Locate the cell with the specified text and output its [X, Y] center coordinate. 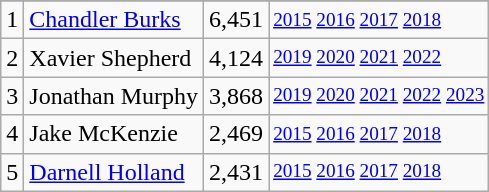
2019 2020 2021 2022 [379, 58]
4 [12, 134]
3,868 [236, 96]
Jake McKenzie [114, 134]
Xavier Shepherd [114, 58]
2,431 [236, 172]
5 [12, 172]
4,124 [236, 58]
1 [12, 20]
Darnell Holland [114, 172]
Chandler Burks [114, 20]
2019 2020 2021 2022 2023 [379, 96]
2 [12, 58]
Jonathan Murphy [114, 96]
2,469 [236, 134]
3 [12, 96]
6,451 [236, 20]
